Determine the [X, Y] coordinate at the center of the cell enclosing the given text.  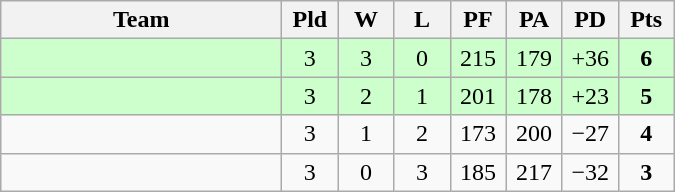
200 [534, 134]
Pts [646, 20]
−32 [590, 172]
173 [478, 134]
4 [646, 134]
5 [646, 96]
217 [534, 172]
215 [478, 58]
PD [590, 20]
−27 [590, 134]
PF [478, 20]
179 [534, 58]
+23 [590, 96]
+36 [590, 58]
PA [534, 20]
178 [534, 96]
Team [142, 20]
6 [646, 58]
L [422, 20]
Pld [310, 20]
201 [478, 96]
W [366, 20]
185 [478, 172]
